Output the [X, Y] coordinate of the center of the cell containing the given text.  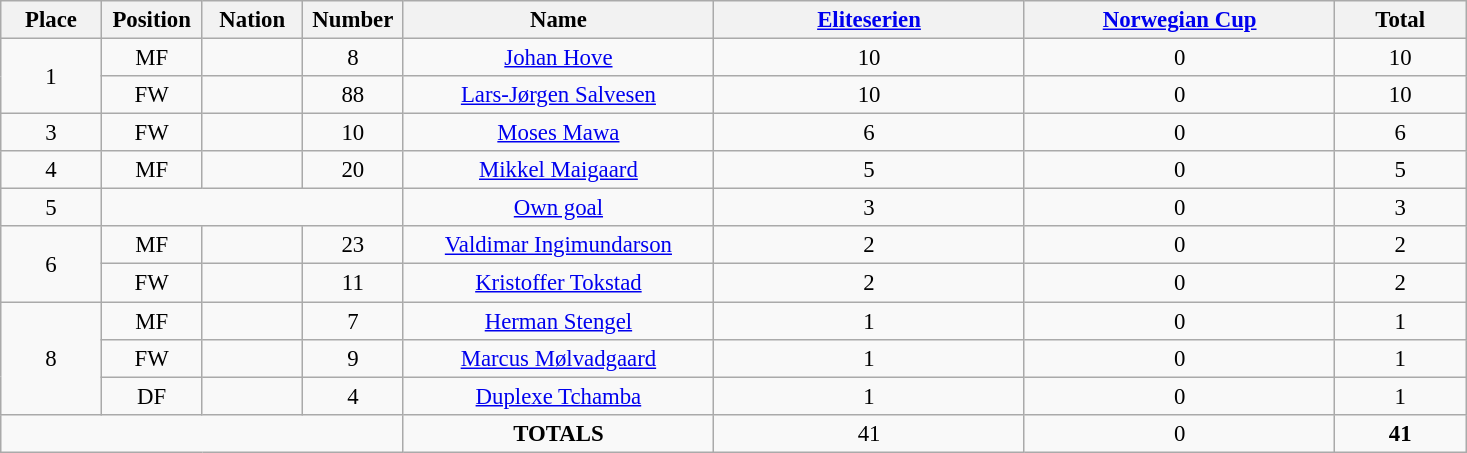
20 [354, 170]
11 [354, 283]
TOTALS [558, 433]
7 [354, 321]
Marcus Mølvadgaard [558, 358]
Nation [252, 20]
23 [354, 245]
88 [354, 95]
Duplexe Tchamba [558, 396]
Lars-Jørgen Salvesen [558, 95]
Norwegian Cup [1180, 20]
Johan Hove [558, 58]
9 [354, 358]
Valdimar Ingimundarson [558, 245]
Eliteserien [870, 20]
Total [1400, 20]
Herman Stengel [558, 321]
Place [52, 20]
Position [152, 20]
DF [152, 396]
Own goal [558, 208]
Number [354, 20]
Name [558, 20]
Mikkel Maigaard [558, 170]
Moses Mawa [558, 133]
Kristoffer Tokstad [558, 283]
